For the text-containing cell, return its midpoint in [x, y] coordinate format. 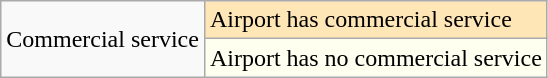
Airport has no commercial service [376, 58]
Airport has commercial service [376, 20]
Commercial service [103, 39]
